Locate the cell with the specified text and output its [x, y] center coordinate. 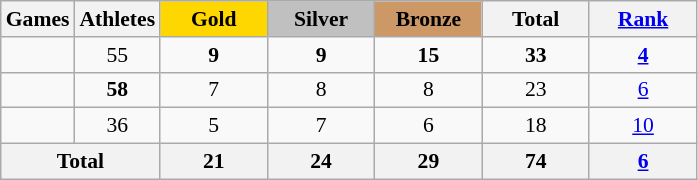
Games [38, 19]
55 [117, 55]
Athletes [117, 19]
33 [536, 55]
24 [320, 162]
23 [536, 90]
21 [214, 162]
36 [117, 126]
15 [428, 55]
74 [536, 162]
29 [428, 162]
Silver [320, 19]
5 [214, 126]
Gold [214, 19]
18 [536, 126]
Rank [642, 19]
10 [642, 126]
58 [117, 90]
4 [642, 55]
Bronze [428, 19]
